Search for the cell housing the specified text and yield its [X, Y] center coordinate. 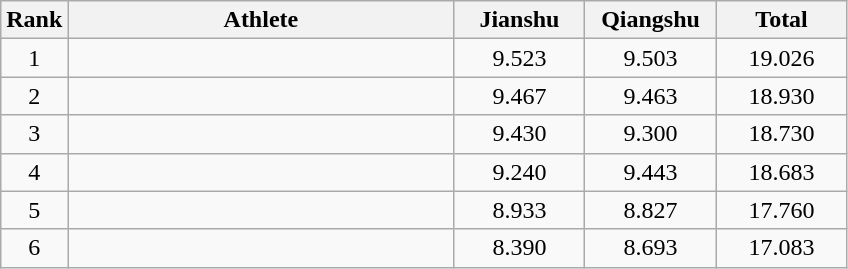
8.933 [520, 210]
4 [34, 172]
8.827 [650, 210]
Total [782, 20]
9.463 [650, 96]
19.026 [782, 58]
9.503 [650, 58]
8.693 [650, 248]
18.930 [782, 96]
Qiangshu [650, 20]
17.760 [782, 210]
2 [34, 96]
Rank [34, 20]
9.443 [650, 172]
18.730 [782, 134]
6 [34, 248]
9.430 [520, 134]
9.240 [520, 172]
9.523 [520, 58]
17.083 [782, 248]
1 [34, 58]
18.683 [782, 172]
Jianshu [520, 20]
9.467 [520, 96]
9.300 [650, 134]
5 [34, 210]
3 [34, 134]
8.390 [520, 248]
Athlete [261, 20]
